Identify which cell holds the provided text, then report its (X, Y) central coordinate. 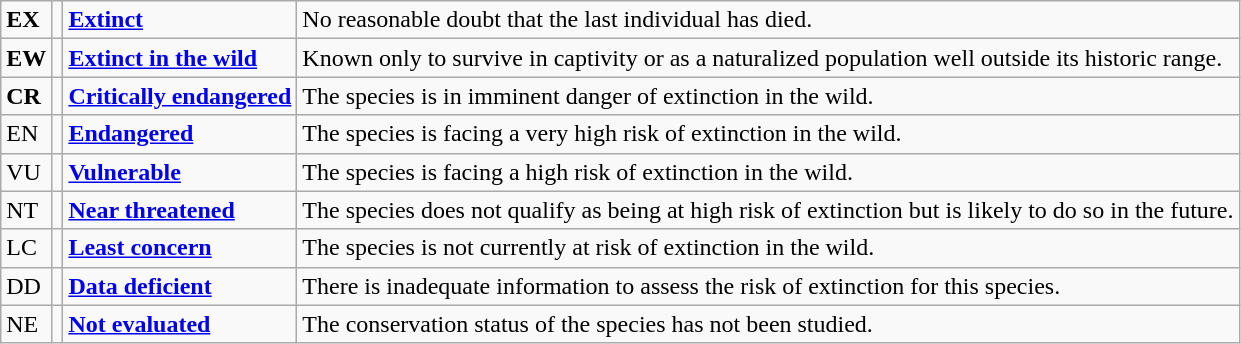
Data deficient (180, 286)
The conservation status of the species has not been studied. (768, 324)
Least concern (180, 248)
Not evaluated (180, 324)
Vulnerable (180, 172)
Extinct in the wild (180, 58)
The species is not currently at risk of extinction in the wild. (768, 248)
CR (26, 96)
LC (26, 248)
The species does not qualify as being at high risk of extinction but is likely to do so in the future. (768, 210)
EX (26, 20)
The species is in imminent danger of extinction in the wild. (768, 96)
EW (26, 58)
No reasonable doubt that the last individual has died. (768, 20)
The species is facing a high risk of extinction in the wild. (768, 172)
DD (26, 286)
EN (26, 134)
VU (26, 172)
Extinct (180, 20)
Critically endangered (180, 96)
There is inadequate information to assess the risk of extinction for this species. (768, 286)
Near threatened (180, 210)
Known only to survive in captivity or as a naturalized population well outside its historic range. (768, 58)
Endangered (180, 134)
NT (26, 210)
NE (26, 324)
The species is facing a very high risk of extinction in the wild. (768, 134)
